Locate the cell with the specified text and output its (X, Y) center coordinate. 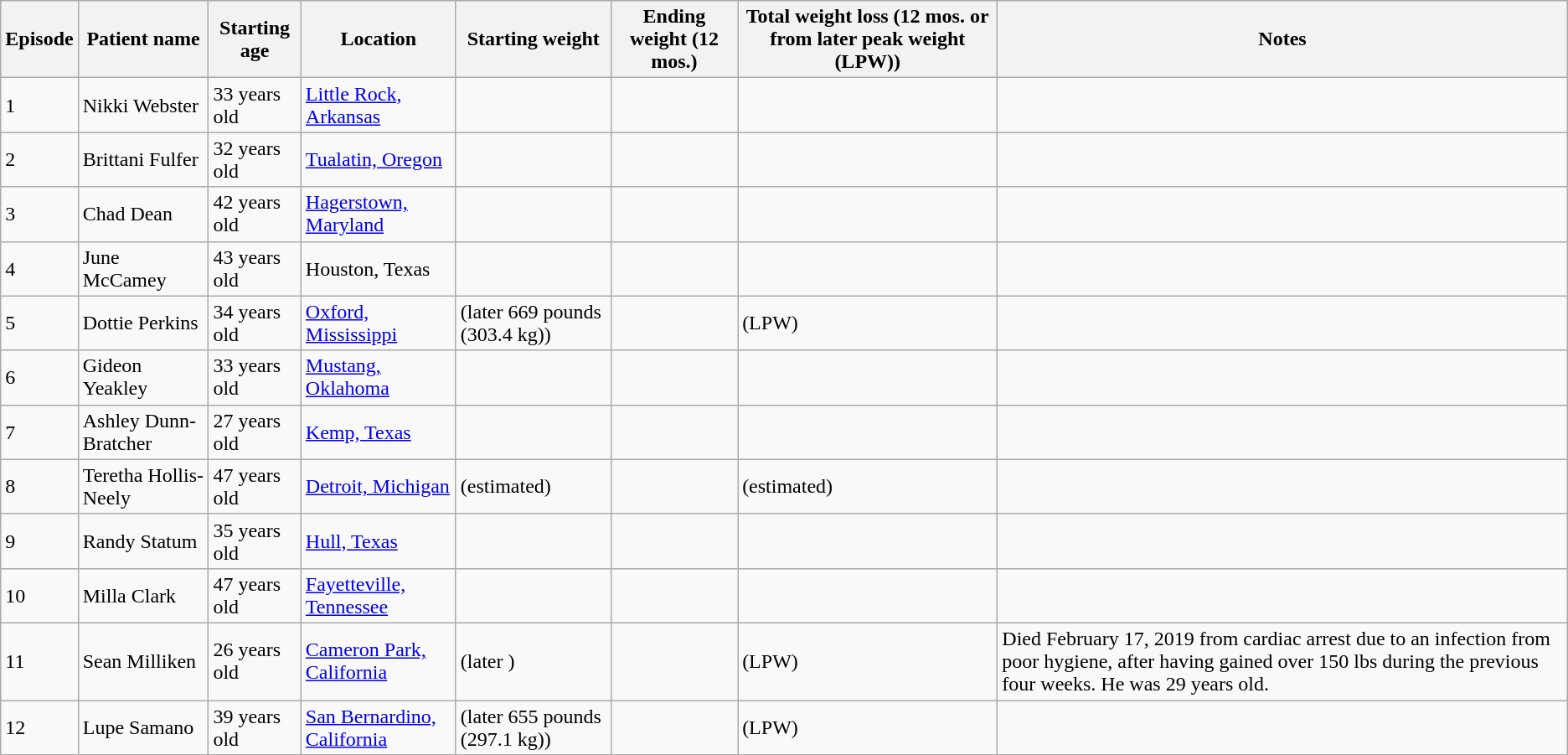
Episode (39, 39)
Cameron Park, California (379, 661)
(later ) (533, 661)
Gideon Yeakley (143, 377)
7 (39, 432)
8 (39, 486)
Little Rock, Arkansas (379, 106)
Detroit, Michigan (379, 486)
11 (39, 661)
3 (39, 215)
Fayetteville, Tennessee (379, 595)
Teretha Hollis-Neely (143, 486)
Total weight loss (12 mos. or from later peak weight (LPW)) (868, 39)
35 years old (255, 541)
(later 669 pounds (303.4 kg)) (533, 323)
Dottie Perkins (143, 323)
Oxford, Mississippi (379, 323)
Milla Clark (143, 595)
26 years old (255, 661)
4 (39, 268)
34 years old (255, 323)
Brittani Fulfer (143, 159)
Chad Dean (143, 215)
Patient name (143, 39)
Lupe Samano (143, 727)
San Bernardino, California (379, 727)
Sean Milliken (143, 661)
Location (379, 39)
42 years old (255, 215)
Ending weight (12 mos.) (673, 39)
Tualatin, Oregon (379, 159)
2 (39, 159)
32 years old (255, 159)
10 (39, 595)
Hagerstown, Maryland (379, 215)
Mustang, Oklahoma (379, 377)
Kemp, Texas (379, 432)
39 years old (255, 727)
Hull, Texas (379, 541)
Starting weight (533, 39)
Starting age (255, 39)
1 (39, 106)
6 (39, 377)
12 (39, 727)
43 years old (255, 268)
5 (39, 323)
27 years old (255, 432)
June McCamey (143, 268)
Notes (1282, 39)
(later 655 pounds (297.1 kg)) (533, 727)
Randy Statum (143, 541)
Houston, Texas (379, 268)
Ashley Dunn-Bratcher (143, 432)
9 (39, 541)
Nikki Webster (143, 106)
